Detect which cell encompasses the target text, then output its [X, Y] center coordinate. 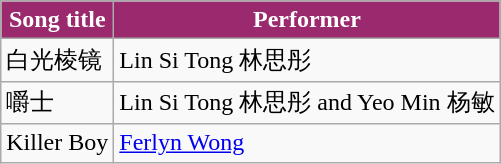
Lin Si Tong 林思彤 and Yeo Min 杨敏 [307, 102]
Performer [307, 20]
Killer Boy [58, 143]
Song title [58, 20]
嚼士 [58, 102]
Ferlyn Wong [307, 143]
白光棱镜 [58, 60]
Lin Si Tong 林思彤 [307, 60]
